Provide the [x, y] coordinate of the cell's center where the given text is located.  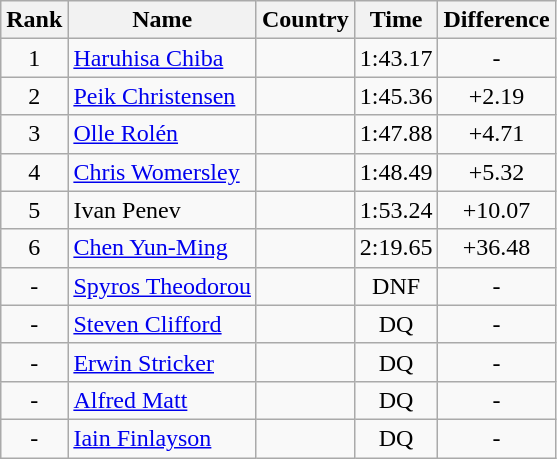
Erwin Stricker [162, 362]
+10.07 [496, 210]
6 [34, 248]
Name [162, 20]
1 [34, 58]
5 [34, 210]
4 [34, 172]
Steven Clifford [162, 324]
Haruhisa Chiba [162, 58]
Difference [496, 20]
1:45.36 [396, 96]
Chen Yun-Ming [162, 248]
+4.71 [496, 134]
Alfred Matt [162, 400]
2:19.65 [396, 248]
Country [305, 20]
Iain Finlayson [162, 438]
DNF [396, 286]
3 [34, 134]
2 [34, 96]
Rank [34, 20]
Ivan Penev [162, 210]
Spyros Theodorou [162, 286]
1:43.17 [396, 58]
+36.48 [496, 248]
+2.19 [496, 96]
1:53.24 [396, 210]
Chris Womersley [162, 172]
Peik Christensen [162, 96]
1:48.49 [396, 172]
Time [396, 20]
+5.32 [496, 172]
Olle Rolén [162, 134]
1:47.88 [396, 134]
